Locate the cell with the specified text and output its [x, y] center coordinate. 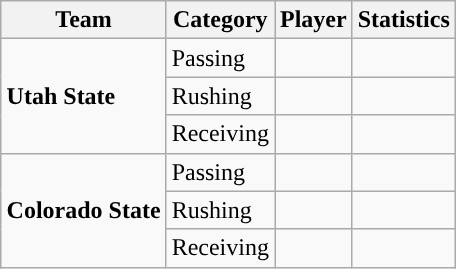
Colorado State [84, 210]
Utah State [84, 96]
Team [84, 20]
Player [313, 20]
Statistics [404, 20]
Category [220, 20]
